Capture the cell that displays the provided text and extract its (X, Y) central coordinate. 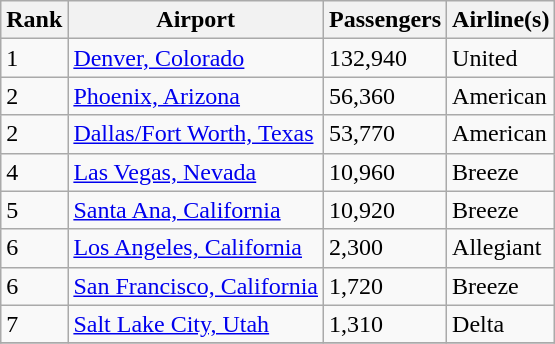
Salt Lake City, Utah (196, 324)
5 (34, 210)
7 (34, 324)
Passengers (386, 20)
San Francisco, California (196, 286)
Santa Ana, California (196, 210)
Airport (196, 20)
Las Vegas, Nevada (196, 172)
Phoenix, Arizona (196, 96)
132,940 (386, 58)
1 (34, 58)
56,360 (386, 96)
4 (34, 172)
Airline(s) (501, 20)
Dallas/Fort Worth, Texas (196, 134)
10,960 (386, 172)
2,300 (386, 248)
1,310 (386, 324)
Los Angeles, California (196, 248)
Denver, Colorado (196, 58)
53,770 (386, 134)
1,720 (386, 286)
Allegiant (501, 248)
Delta (501, 324)
Rank (34, 20)
United (501, 58)
10,920 (386, 210)
